Detect which cell encompasses the target text, then output its [X, Y] center coordinate. 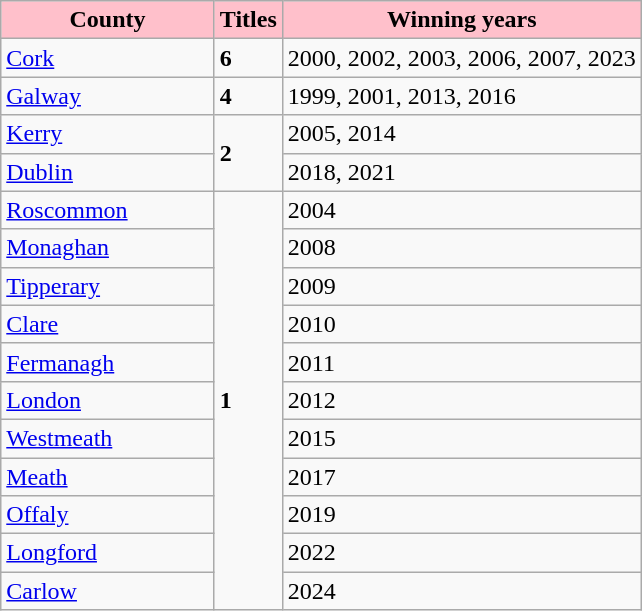
Titles [248, 20]
2010 [462, 324]
Winning years [462, 20]
2012 [462, 400]
County [108, 20]
Meath [108, 477]
2005, 2014 [462, 134]
4 [248, 96]
Fermanagh [108, 362]
Tipperary [108, 286]
2009 [462, 286]
6 [248, 58]
1 [248, 400]
Monaghan [108, 248]
Cork [108, 58]
Westmeath [108, 438]
2000, 2002, 2003, 2006, 2007, 2023 [462, 58]
2004 [462, 210]
Dublin [108, 172]
Longford [108, 553]
Galway [108, 96]
Carlow [108, 591]
2018, 2021 [462, 172]
1999, 2001, 2013, 2016 [462, 96]
2017 [462, 477]
Roscommon [108, 210]
London [108, 400]
Offaly [108, 515]
2011 [462, 362]
2015 [462, 438]
2022 [462, 553]
2 [248, 153]
2024 [462, 591]
Clare [108, 324]
Kerry [108, 134]
2019 [462, 515]
2008 [462, 248]
